Detect which cell encompasses the target text, then output its [X, Y] center coordinate. 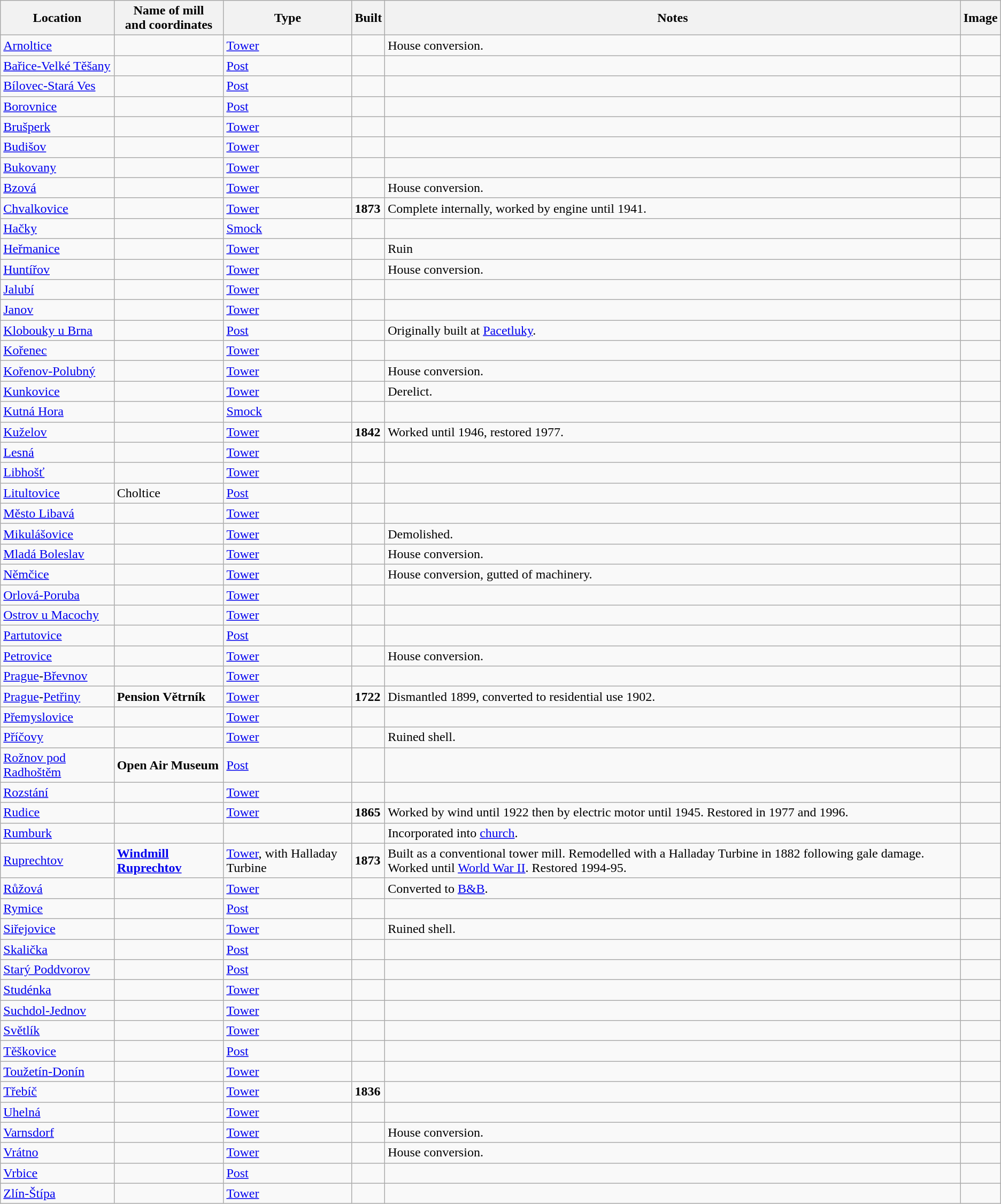
1865 [368, 813]
Rožnov pod Radhoštěm [57, 765]
Image [981, 18]
Ostrov u Macochy [57, 615]
Huntířov [57, 269]
Name of milland coordinates [169, 18]
Arnoltice [57, 45]
Incorporated into church. [673, 833]
Rumburk [57, 833]
Bukovany [57, 167]
House conversion, gutted of machinery. [673, 574]
Built as a conventional tower mill. Remodelled with a Halladay Turbine in 1882 following gale damage. Worked until World War II. Restored 1994-95. [673, 861]
Converted to B&B. [673, 888]
Orlová-Poruba [57, 595]
Lesná [57, 452]
Built [368, 18]
Derelict. [673, 391]
Janov [57, 310]
Ruin [673, 249]
Přemyslovice [57, 717]
Město Libavá [57, 513]
Bílovec-Stará Ves [57, 86]
Worked until 1946, restored 1977. [673, 432]
Uhelná [57, 1112]
Vrbice [57, 1173]
Starý Poddvorov [57, 970]
Windmill Ruprechtov [169, 861]
Originally built at Pacetluky. [673, 330]
Kuželov [57, 432]
Rymice [57, 908]
Hačky [57, 228]
Třebíč [57, 1092]
Prague-Petřiny [57, 697]
Kunkovice [57, 391]
Rozstání [57, 792]
Němčice [57, 574]
Toužetín-Donín [57, 1071]
Choltice [169, 493]
Skalička [57, 949]
Partutovice [57, 636]
Vrátno [57, 1153]
Varnsdorf [57, 1132]
Studénka [57, 990]
Chvalkovice [57, 208]
Jalubí [57, 290]
Kořenov-Polubný [57, 371]
Klobouky u Brna [57, 330]
1722 [368, 697]
Borovnice [57, 106]
Type [288, 18]
1836 [368, 1092]
Notes [673, 18]
Libhošť [57, 473]
Bzová [57, 188]
Complete internally, worked by engine until 1941. [673, 208]
Mladá Boleslav [57, 554]
Mikulášovice [57, 534]
Budišov [57, 147]
Kořenec [57, 351]
Litultovice [57, 493]
Worked by wind until 1922 then by electric motor until 1945. Restored in 1977 and 1996. [673, 813]
Těškovice [57, 1051]
Petrovice [57, 656]
Suchdol-Jednov [57, 1010]
Ruprechtov [57, 861]
Demolished. [673, 534]
Kutná Hora [57, 412]
Bařice-Velké Těšany [57, 66]
Světlík [57, 1031]
Brušperk [57, 127]
Open Air Museum [169, 765]
Růžová [57, 888]
Heřmanice [57, 249]
Zlín-Štípa [57, 1193]
Rudice [57, 813]
Dismantled 1899, converted to residential use 1902. [673, 697]
Tower, with Halladay Turbine [288, 861]
Siřejovice [57, 929]
Pension Větrník [169, 697]
1842 [368, 432]
Location [57, 18]
Prague-Břevnov [57, 676]
Příčovy [57, 737]
